Provide the [x, y] coordinate of the cell's center where the given text is located.  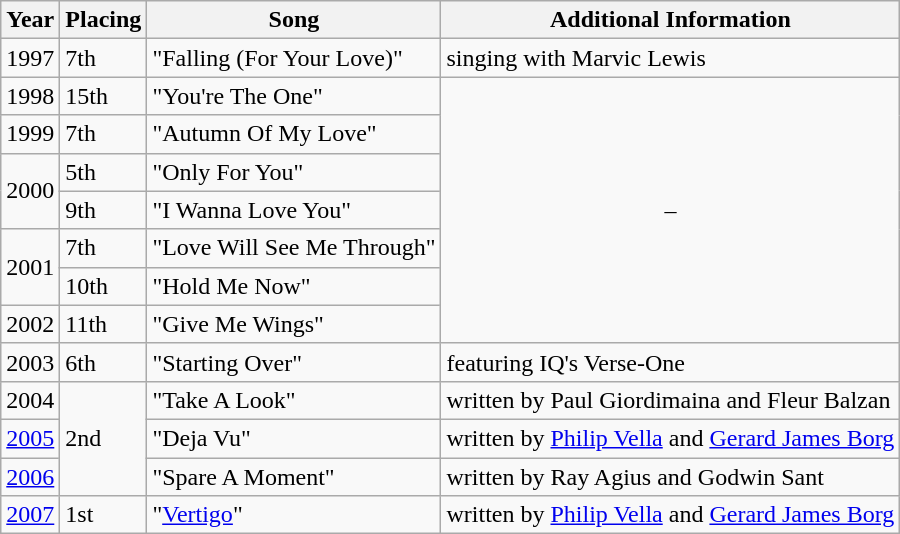
15th [104, 96]
11th [104, 324]
1999 [30, 134]
2007 [30, 515]
"Deja Vu" [294, 438]
"You're The One" [294, 96]
2000 [30, 191]
2004 [30, 400]
9th [104, 210]
"I Wanna Love You" [294, 210]
1st [104, 515]
"Only For You" [294, 172]
Year [30, 20]
2002 [30, 324]
2006 [30, 477]
written by Paul Giordimaina and Fleur Balzan [670, 400]
Song [294, 20]
1997 [30, 58]
– [670, 210]
5th [104, 172]
2003 [30, 362]
2005 [30, 438]
"Autumn Of My Love" [294, 134]
"Take A Look" [294, 400]
"Spare A Moment" [294, 477]
Placing [104, 20]
"Love Will See Me Through" [294, 248]
Additional Information [670, 20]
1998 [30, 96]
"Give Me Wings" [294, 324]
"Hold Me Now" [294, 286]
"Starting Over" [294, 362]
"Falling (For Your Love)" [294, 58]
written by Ray Agius and Godwin Sant [670, 477]
2nd [104, 438]
2001 [30, 267]
featuring IQ's Verse-One [670, 362]
10th [104, 286]
singing with Marvic Lewis [670, 58]
6th [104, 362]
"Vertigo" [294, 515]
